Capture the cell that displays the provided text and extract its (x, y) central coordinate. 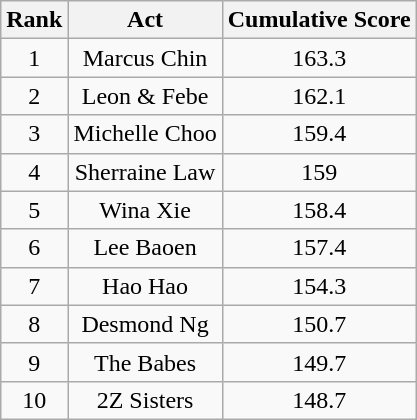
159.4 (319, 134)
Hao Hao (145, 286)
7 (34, 286)
4 (34, 172)
Rank (34, 20)
Act (145, 20)
150.7 (319, 324)
163.3 (319, 58)
Lee Baoen (145, 248)
162.1 (319, 96)
1 (34, 58)
154.3 (319, 286)
Marcus Chin (145, 58)
Desmond Ng (145, 324)
Michelle Choo (145, 134)
8 (34, 324)
158.4 (319, 210)
5 (34, 210)
10 (34, 400)
2 (34, 96)
2Z Sisters (145, 400)
157.4 (319, 248)
Leon & Febe (145, 96)
148.7 (319, 400)
159 (319, 172)
6 (34, 248)
3 (34, 134)
Cumulative Score (319, 20)
9 (34, 362)
149.7 (319, 362)
The Babes (145, 362)
Wina Xie (145, 210)
Sherraine Law (145, 172)
